Pinpoint the cell where the given text exists, returning its (x, y) midpoint coordinate. 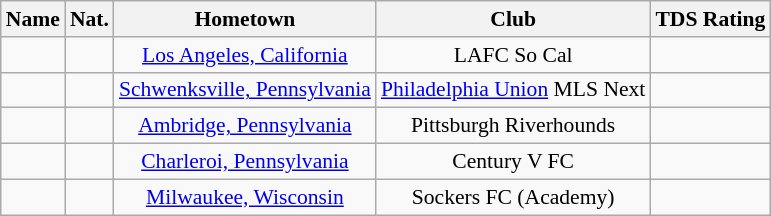
Sockers FC (Academy) (514, 197)
Ambridge, Pennsylvania (245, 126)
Nat. (90, 19)
Philadelphia Union MLS Next (514, 90)
Schwenksville, Pennsylvania (245, 90)
TDS Rating (710, 19)
Name (33, 19)
Charleroi, Pennsylvania (245, 162)
Milwaukee, Wisconsin (245, 197)
Los Angeles, California (245, 55)
Club (514, 19)
Pittsburgh Riverhounds (514, 126)
Century V FC (514, 162)
Hometown (245, 19)
LAFC So Cal (514, 55)
